Identify which cell holds the provided text, then report its [X, Y] central coordinate. 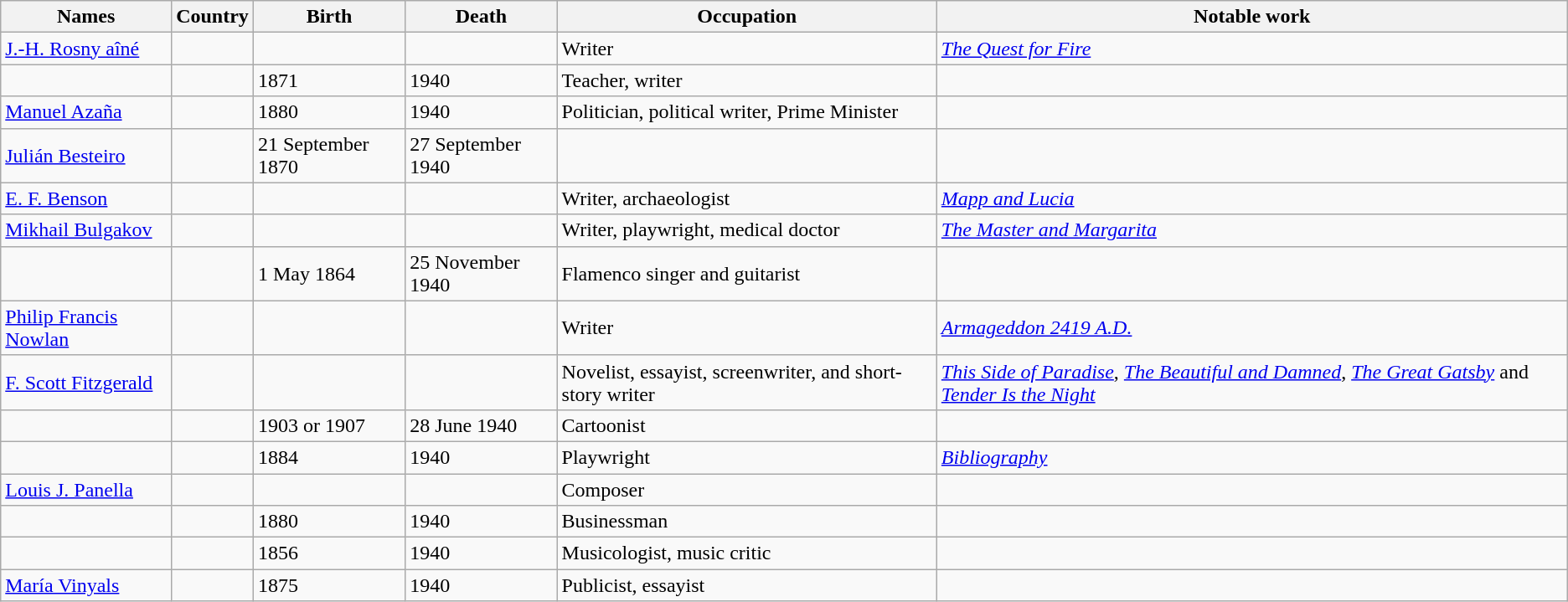
The Quest for Fire [1251, 49]
Writer, archaeologist [747, 198]
Playwright [747, 457]
Mikhail Bulgakov [86, 230]
Death [481, 17]
Teacher, writer [747, 80]
Country [213, 17]
Birth [328, 17]
Manuel Azaña [86, 112]
21 September 1870 [328, 156]
1856 [328, 553]
Politician, political writer, Prime Minister [747, 112]
27 September 1940 [481, 156]
Notable work [1251, 17]
Louis J. Panella [86, 490]
Cartoonist [747, 425]
1 May 1864 [328, 273]
Musicologist, music critic [747, 553]
Bibliography [1251, 457]
Publicist, essayist [747, 585]
Composer [747, 490]
Julián Besteiro [86, 156]
1875 [328, 585]
25 November 1940 [481, 273]
Names [86, 17]
1884 [328, 457]
Writer, playwright, medical doctor [747, 230]
Philip Francis Nowlan [86, 328]
Occupation [747, 17]
1871 [328, 80]
Armageddon 2419 A.D. [1251, 328]
This Side of Paradise, The Beautiful and Damned, The Great Gatsby and Tender Is the Night [1251, 382]
Flamenco singer and guitarist [747, 273]
J.-H. Rosny aîné [86, 49]
María Vinyals [86, 585]
The Master and Margarita [1251, 230]
F. Scott Fitzgerald [86, 382]
1903 or 1907 [328, 425]
Businessman [747, 522]
Mapp and Lucia [1251, 198]
Novelist, essayist, screenwriter, and short-story writer [747, 382]
E. F. Benson [86, 198]
28 June 1940 [481, 425]
